Output the (X, Y) coordinate of the center of the cell containing the given text.  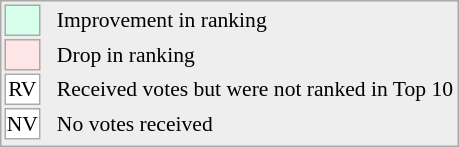
Received votes but were not ranked in Top 10 (254, 90)
NV (22, 124)
RV (22, 90)
Drop in ranking (254, 55)
Improvement in ranking (254, 20)
No votes received (254, 124)
